Find where the given text appears and provide that cell's center as [x, y] coordinate. 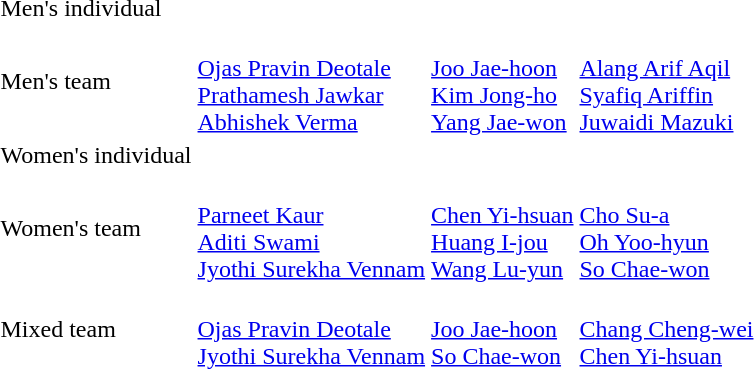
Joo Jae-hoonKim Jong-hoYang Jae-won [502, 82]
Ojas Pravin DeotalePrathamesh JawkarAbhishek Verma [312, 82]
Parneet KaurAditi SwamiJyothi Surekha Vennam [312, 228]
Chen Yi-hsuanHuang I-jouWang Lu-yun [502, 228]
